Find where the given text appears and provide that cell's center as (X, Y) coordinate. 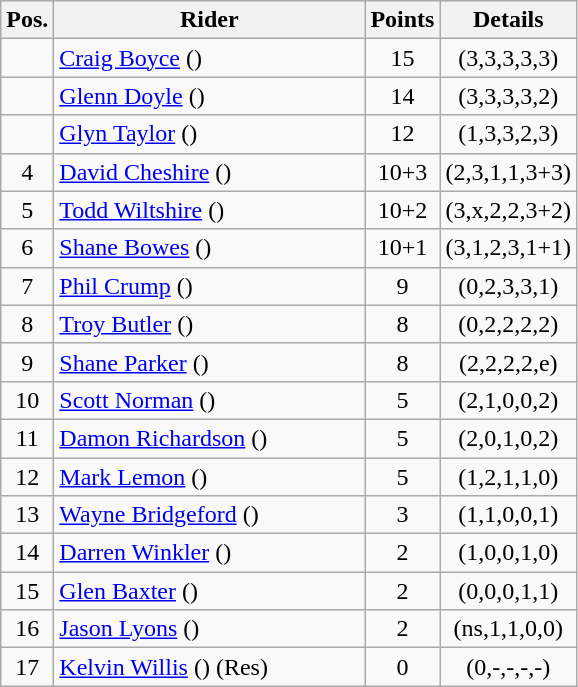
Troy Butler () (210, 324)
(2,2,2,2,e) (508, 362)
Points (402, 20)
10+3 (402, 172)
Phil Crump () (210, 286)
Glyn Taylor () (210, 134)
Jason Lyons () (210, 629)
(1,1,0,0,1) (508, 515)
Pos. (28, 20)
(3,3,3,3,2) (508, 96)
(0,0,0,1,1) (508, 591)
David Cheshire () (210, 172)
(1,3,3,2,3) (508, 134)
3 (402, 515)
11 (28, 438)
4 (28, 172)
Craig Boyce () (210, 58)
(0,2,3,3,1) (508, 286)
Mark Lemon () (210, 477)
(2,3,1,1,3+3) (508, 172)
Shane Parker () (210, 362)
Rider (210, 20)
(2,0,1,0,2) (508, 438)
6 (28, 248)
Todd Wiltshire () (210, 210)
17 (28, 667)
(0,-,-,-,-) (508, 667)
Details (508, 20)
(3,3,3,3,3) (508, 58)
Darren Winkler () (210, 553)
0 (402, 667)
(2,1,0,0,2) (508, 400)
(0,2,2,2,2) (508, 324)
10+2 (402, 210)
Kelvin Willis () (Res) (210, 667)
(3,x,2,2,3+2) (508, 210)
Glenn Doyle () (210, 96)
(1,2,1,1,0) (508, 477)
13 (28, 515)
10 (28, 400)
(1,0,0,1,0) (508, 553)
Shane Bowes () (210, 248)
Scott Norman () (210, 400)
7 (28, 286)
(3,1,2,3,1+1) (508, 248)
16 (28, 629)
Wayne Bridgeford () (210, 515)
(ns,1,1,0,0) (508, 629)
Glen Baxter () (210, 591)
Damon Richardson () (210, 438)
10+1 (402, 248)
